Search for the cell housing the specified text and yield its (X, Y) center coordinate. 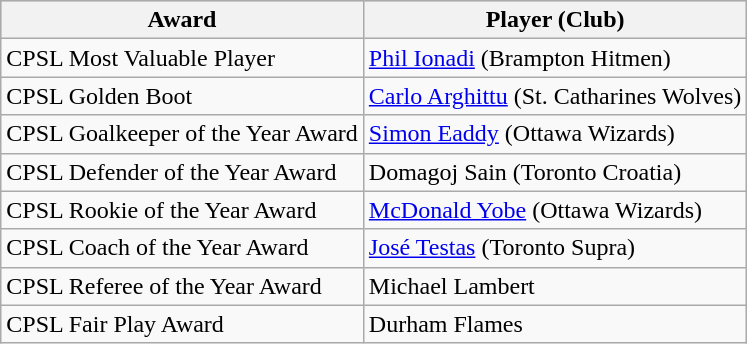
CPSL Referee of the Year Award (182, 286)
Durham Flames (555, 324)
Phil Ionadi (Brampton Hitmen) (555, 58)
Domagoj Sain (Toronto Croatia) (555, 172)
José Testas (Toronto Supra) (555, 248)
Carlo Arghittu (St. Catharines Wolves) (555, 96)
CPSL Most Valuable Player (182, 58)
CPSL Rookie of the Year Award (182, 210)
CPSL Coach of the Year Award (182, 248)
McDonald Yobe (Ottawa Wizards) (555, 210)
CPSL Golden Boot (182, 96)
Player (Club) (555, 20)
Simon Eaddy (Ottawa Wizards) (555, 134)
CPSL Fair Play Award (182, 324)
Award (182, 20)
Michael Lambert (555, 286)
CPSL Goalkeeper of the Year Award (182, 134)
CPSL Defender of the Year Award (182, 172)
